Extract the [X, Y] coordinate from the center of the cell holding the provided text.  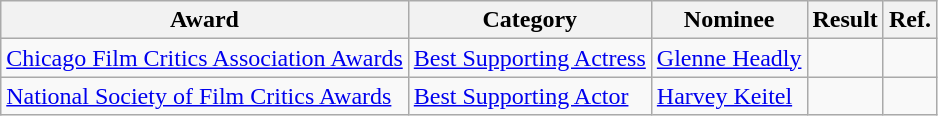
Best Supporting Actor [530, 96]
Best Supporting Actress [530, 58]
Result [845, 20]
Award [205, 20]
Glenne Headly [729, 58]
Category [530, 20]
Harvey Keitel [729, 96]
National Society of Film Critics Awards [205, 96]
Nominee [729, 20]
Chicago Film Critics Association Awards [205, 58]
Ref. [910, 20]
